For the text-containing cell, return its midpoint in (X, Y) coordinate format. 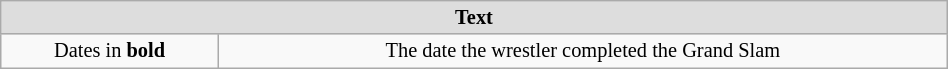
The date the wrestler completed the Grand Slam (582, 51)
Text (474, 17)
Dates in bold (110, 51)
